Extract the [x, y] coordinate from the center of the cell holding the provided text.  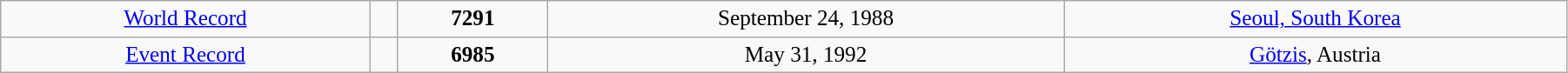
6985 [472, 55]
May 31, 1992 [806, 55]
Götzis, Austria [1316, 55]
Seoul, South Korea [1316, 19]
September 24, 1988 [806, 19]
7291 [472, 19]
Event Record [185, 55]
World Record [185, 19]
